Return the (X, Y) coordinate for the center point of the cell that contains the specified text.  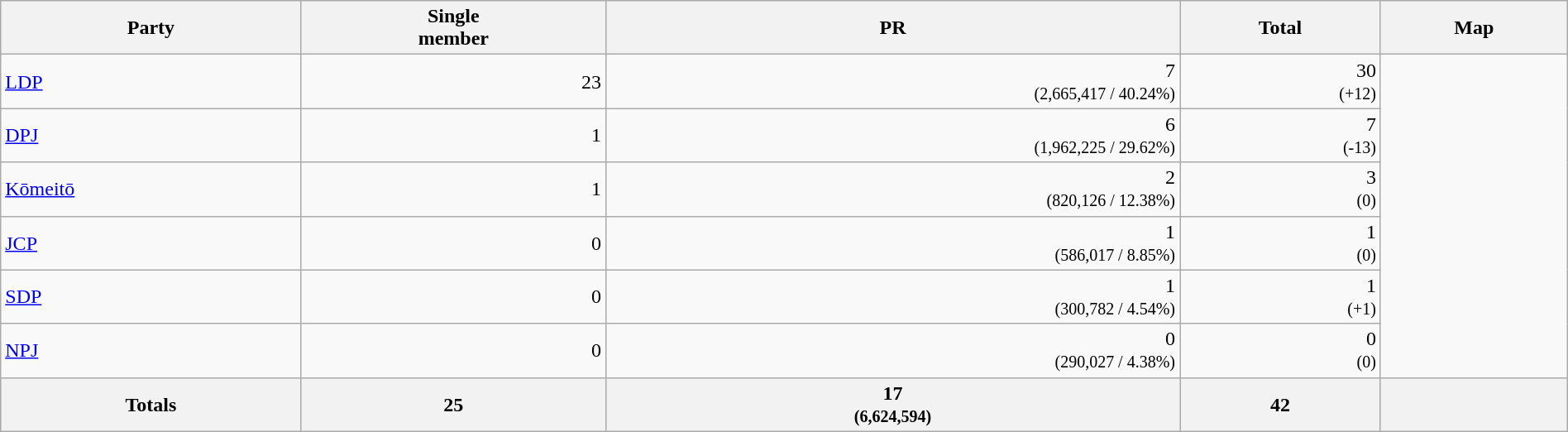
23 (453, 81)
1(+1) (1280, 296)
1(0) (1280, 243)
6(1,962,225 / 29.62%) (892, 136)
Total (1280, 28)
3(0) (1280, 189)
Totals (151, 404)
NPJ (151, 351)
2(820,126 / 12.38%) (892, 189)
42 (1280, 404)
PR (892, 28)
Singlemember (453, 28)
7(2,665,417 / 40.24%) (892, 81)
0(290,027 / 4.38%) (892, 351)
30(+12) (1280, 81)
Kōmeitō (151, 189)
25 (453, 404)
DPJ (151, 136)
JCP (151, 243)
SDP (151, 296)
0(0) (1280, 351)
LDP (151, 81)
Map (1474, 28)
Party (151, 28)
17(6,624,594) (892, 404)
1(586,017 / 8.85%) (892, 243)
1(300,782 / 4.54%) (892, 296)
7(-13) (1280, 136)
